Identify which cell holds the provided text, then report its (X, Y) central coordinate. 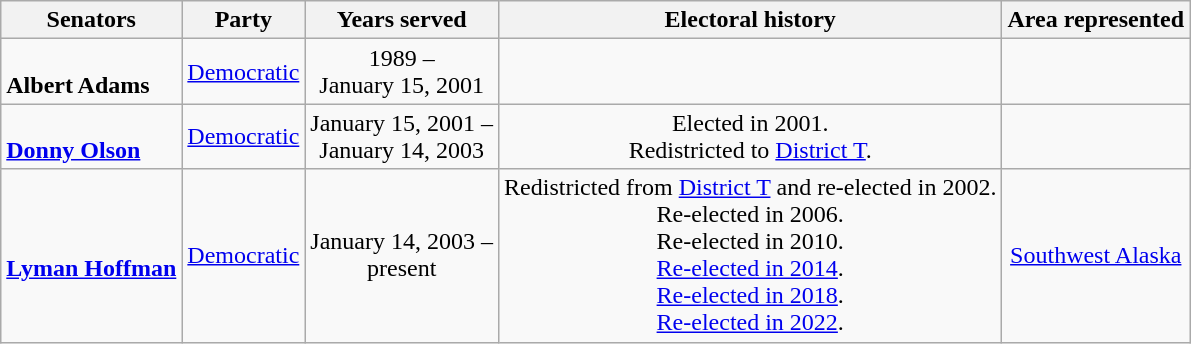
Elected in 2001.Redistricted to District T. (750, 136)
Southwest Alaska (1096, 256)
Lyman Hoffman (92, 256)
Electoral history (750, 20)
Party (244, 20)
January 15, 2001 – January 14, 2003 (402, 136)
Redistricted from District T and re-elected in 2002.Re-elected in 2006.Re-elected in 2010.Re-elected in 2014.Re-elected in 2018.Re-elected in 2022. (750, 256)
1989 – January 15, 2001 (402, 72)
Years served (402, 20)
Area represented (1096, 20)
Donny Olson (92, 136)
January 14, 2003 – present (402, 256)
Albert Adams (92, 72)
Senators (92, 20)
